Search for the cell housing the specified text and yield its (X, Y) center coordinate. 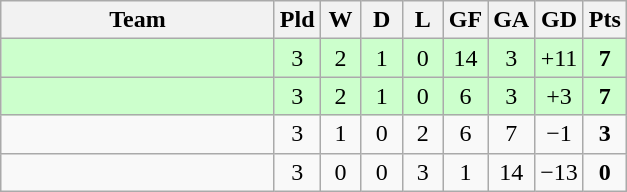
+3 (560, 96)
−13 (560, 172)
Team (138, 20)
+11 (560, 58)
GF (465, 20)
GD (560, 20)
Pts (604, 20)
GA (512, 20)
−1 (560, 134)
D (382, 20)
L (422, 20)
Pld (297, 20)
W (340, 20)
